Pinpoint the cell where the given text exists, returning its [x, y] midpoint coordinate. 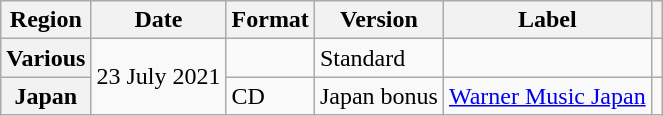
CD [270, 96]
23 July 2021 [158, 77]
Region [46, 20]
Date [158, 20]
Various [46, 58]
Format [270, 20]
Label [547, 20]
Version [378, 20]
Warner Music Japan [547, 96]
Japan bonus [378, 96]
Standard [378, 58]
Japan [46, 96]
